Detect which cell encompasses the target text, then output its [X, Y] center coordinate. 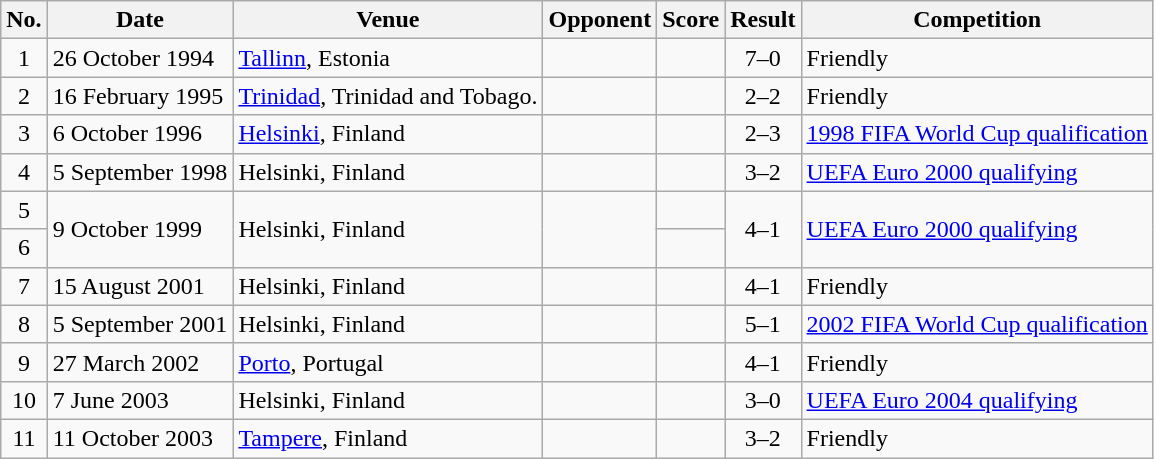
2–3 [763, 134]
5 September 2001 [140, 324]
15 August 2001 [140, 286]
Porto, Portugal [388, 362]
Date [140, 20]
3 [24, 134]
Tampere, Finland [388, 438]
11 October 2003 [140, 438]
2 [24, 96]
Competition [977, 20]
2–2 [763, 96]
UEFA Euro 2004 qualifying [977, 400]
1 [24, 58]
Opponent [600, 20]
8 [24, 324]
Score [691, 20]
6 [24, 248]
Result [763, 20]
Trinidad, Trinidad and Tobago. [388, 96]
6 October 1996 [140, 134]
27 March 2002 [140, 362]
9 October 1999 [140, 229]
5 [24, 210]
3–0 [763, 400]
7 [24, 286]
Tallinn, Estonia [388, 58]
4 [24, 172]
7–0 [763, 58]
Venue [388, 20]
16 February 1995 [140, 96]
26 October 1994 [140, 58]
10 [24, 400]
11 [24, 438]
5–1 [763, 324]
5 September 1998 [140, 172]
7 June 2003 [140, 400]
No. [24, 20]
9 [24, 362]
1998 FIFA World Cup qualification [977, 134]
2002 FIFA World Cup qualification [977, 324]
